Scan for the cell matching the given text and deliver its [X, Y] coordinate at center. 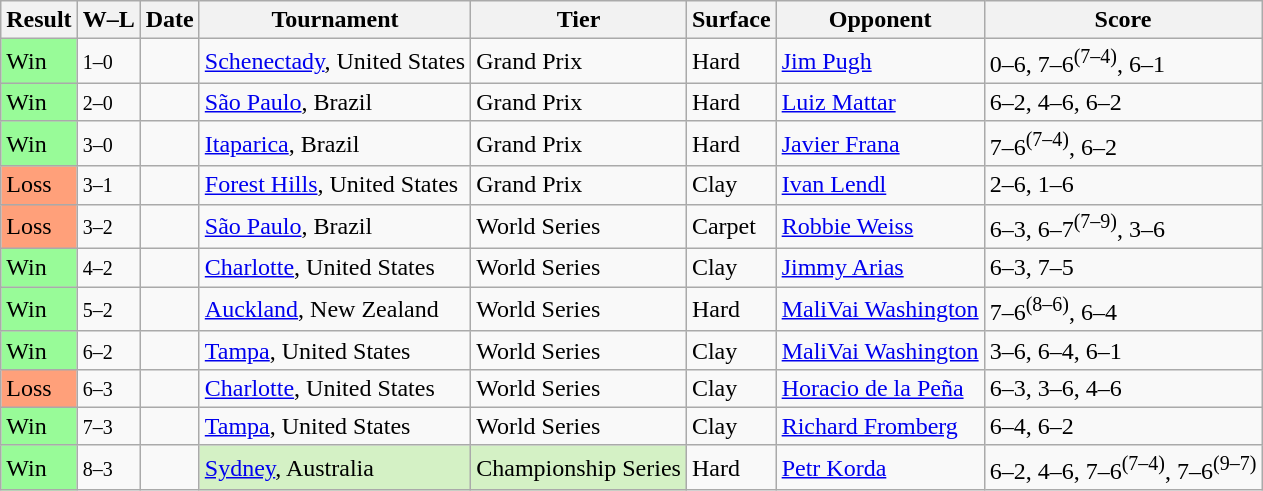
Schenectady, United States [334, 62]
3–1 [108, 185]
Score [1123, 20]
Championship Series [579, 468]
Carpet [731, 226]
6–3, 6–7(7–9), 3–6 [1123, 226]
6–3, 3–6, 4–6 [1123, 388]
Date [170, 20]
Robbie Weiss [880, 226]
Sydney, Australia [334, 468]
2–6, 1–6 [1123, 185]
7–6(7–4), 6–2 [1123, 144]
6–3, 7–5 [1123, 268]
Forest Hills, United States [334, 185]
7–6(8–6), 6–4 [1123, 310]
Result [39, 20]
Javier Frana [880, 144]
Jim Pugh [880, 62]
1–0 [108, 62]
3–2 [108, 226]
6–2 [108, 350]
6–4, 6–2 [1123, 426]
2–0 [108, 102]
6–2, 4–6, 7–6(7–4), 7–6(9–7) [1123, 468]
Ivan Lendl [880, 185]
Tournament [334, 20]
Surface [731, 20]
Opponent [880, 20]
6–3 [108, 388]
5–2 [108, 310]
7–3 [108, 426]
Luiz Mattar [880, 102]
Jimmy Arias [880, 268]
Petr Korda [880, 468]
Itaparica, Brazil [334, 144]
W–L [108, 20]
Tier [579, 20]
4–2 [108, 268]
8–3 [108, 468]
Auckland, New Zealand [334, 310]
6–2, 4–6, 6–2 [1123, 102]
3–0 [108, 144]
3–6, 6–4, 6–1 [1123, 350]
0–6, 7–6(7–4), 6–1 [1123, 62]
Richard Fromberg [880, 426]
Horacio de la Peña [880, 388]
